Find where the given text appears and provide that cell's center as (X, Y) coordinate. 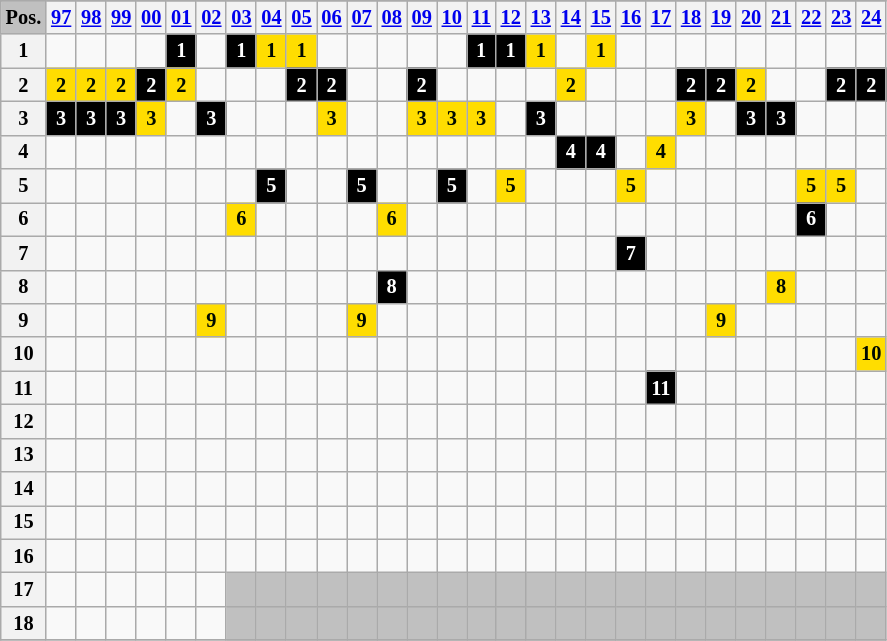
Pos. (24, 17)
06 (332, 17)
98 (91, 17)
19 (721, 17)
03 (241, 17)
02 (211, 17)
09 (422, 17)
20 (751, 17)
97 (61, 17)
00 (151, 17)
01 (181, 17)
99 (121, 17)
21 (781, 17)
04 (271, 17)
24 (871, 17)
05 (301, 17)
22 (811, 17)
07 (362, 17)
23 (841, 17)
08 (392, 17)
